Scan for the cell matching the given text and deliver its [x, y] coordinate at center. 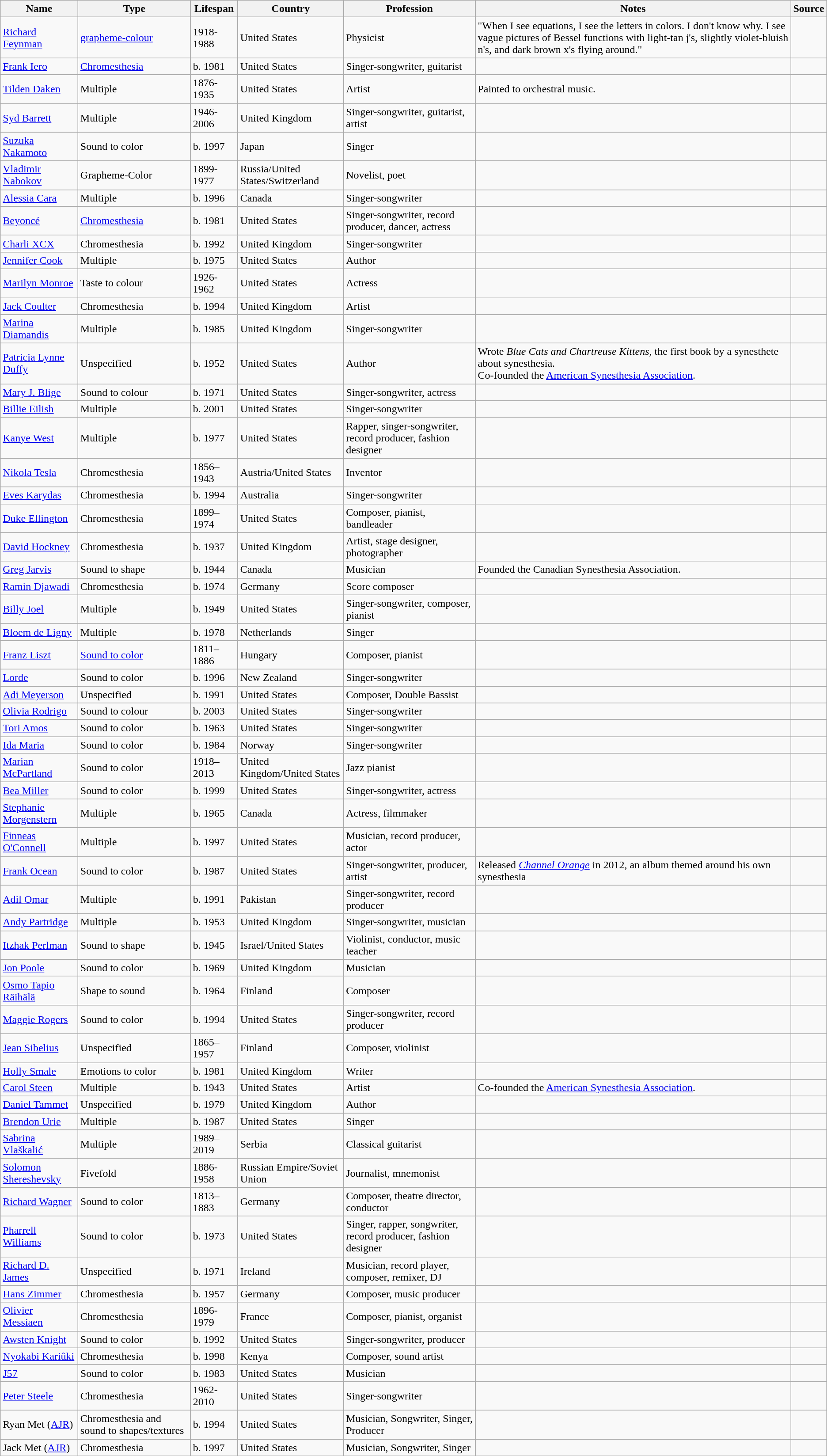
Itzhak Perlman [39, 945]
Actress, filmmaker [410, 813]
Solomon Shereshevsky [39, 1173]
Profession [410, 9]
b. 1984 [214, 745]
Composer, music producer [410, 1294]
Frank Iero [39, 66]
Mary J. Blige [39, 392]
Notes [633, 9]
b. 1953 [214, 922]
Syd Barrett [39, 118]
b. 1964 [214, 991]
Score composer [410, 586]
Brendon Urie [39, 1121]
Writer [410, 1071]
b. 2003 [214, 711]
b. 1973 [214, 1236]
Released Channel Orange in 2012, an album themed around his own synesthesia [633, 871]
Co-founded the American Synesthesia Association. [633, 1088]
b. 1957 [214, 1294]
b. 2001 [214, 409]
Lifespan [214, 9]
b. 1974 [214, 586]
Composer, pianist, organist [410, 1317]
Patricia Lynne Duffy [39, 364]
Composer, pianist [410, 655]
Osmo Tapio Räihälä [39, 991]
Greg Jarvis [39, 570]
1813–1883 [214, 1202]
Marina Diamandis [39, 329]
Singer-songwriter, guitarist, artist [410, 118]
Beyoncé [39, 221]
David Hockney [39, 547]
Eves Karydas [39, 495]
Founded the Canadian Synesthesia Association. [633, 570]
Fivefold [134, 1173]
Israel/United States [291, 945]
Actress [410, 283]
b. 1965 [214, 813]
Singer-songwriter, producer [410, 1339]
b. 1952 [214, 364]
Holly Smale [39, 1071]
Sabrina Vlaškalić [39, 1144]
b. 1983 [214, 1373]
Vladimir Nabokov [39, 175]
Kenya [291, 1356]
1896-1979 [214, 1317]
b. 1979 [214, 1105]
Pakistan [291, 900]
b. 1944 [214, 570]
Musician, record producer, actor [410, 842]
Country [291, 9]
Novelist, poet [410, 175]
J57 [39, 1373]
Musician, record player, composer, remixer, DJ [410, 1271]
Hans Zimmer [39, 1294]
Emotions to color [134, 1071]
Chromesthesia and sound to shapes/textures [134, 1425]
Type [134, 9]
b. 1977 [214, 438]
b. 1998 [214, 1356]
b. 1937 [214, 547]
Composer, Double Bassist [410, 694]
b. 1999 [214, 791]
Artist, stage designer, photographer [410, 547]
Name [39, 9]
1926-1962 [214, 283]
Bea Miller [39, 791]
United Kingdom/United States [291, 768]
Frank Ocean [39, 871]
Singer-songwriter, guitarist [410, 66]
Peter Steele [39, 1395]
Singer-songwriter, musician [410, 922]
Billie Eilish [39, 409]
Norway [291, 745]
Ireland [291, 1271]
b. 1978 [214, 632]
b. 1963 [214, 728]
Lorde [39, 677]
1876-1935 [214, 89]
1918–2013 [214, 768]
Olivier Messiaen [39, 1317]
Adil Omar [39, 900]
Shape to sound [134, 991]
Source [808, 9]
Franz Liszt [39, 655]
Singer, rapper, songwriter, record producer, fashion designer [410, 1236]
Bloem de Ligny [39, 632]
Pharrell Williams [39, 1236]
Jack Coulter [39, 306]
Alessia Cara [39, 198]
b. 1969 [214, 968]
Marian McPartland [39, 768]
Musician, Songwriter, Singer, Producer [410, 1425]
Marilyn Monroe [39, 283]
1899-1977 [214, 175]
Jazz pianist [410, 768]
Painted to orchestral music. [633, 89]
Adi Meyerson [39, 694]
b. 1943 [214, 1088]
Russian Empire/Soviet Union [291, 1173]
Journalist, mnemonist [410, 1173]
Finneas O'Connell [39, 842]
1856–1943 [214, 473]
1865–1957 [214, 1048]
Austria/United States [291, 473]
Richard D. James [39, 1271]
Jean Sibelius [39, 1048]
Nikola Tesla [39, 473]
Olivia Rodrigo [39, 711]
1946-2006 [214, 118]
France [291, 1317]
1899–1974 [214, 518]
Musician, Songwriter, Singer [410, 1447]
Composer, pianist, bandleader [410, 518]
Jack Met (AJR) [39, 1447]
Jon Poole [39, 968]
1918-1988 [214, 38]
Singer-songwriter, composer, pianist [410, 609]
Stephanie Morgenstern [39, 813]
1811–1886 [214, 655]
Billy Joel [39, 609]
Hungary [291, 655]
Japan [291, 147]
Jennifer Cook [39, 260]
Composer [410, 991]
Wrote Blue Cats and Chartreuse Kittens, the first book by a synesthete about synesthesia.Co-founded the American Synesthesia Association. [633, 364]
b. 1949 [214, 609]
Grapheme-Color [134, 175]
Inventor [410, 473]
Ramin Djawadi [39, 586]
Ryan Met (AJR) [39, 1425]
Kanye West [39, 438]
b. 1945 [214, 945]
Andy Partridge [39, 922]
Violinist, conductor, music teacher [410, 945]
Composer, sound artist [410, 1356]
Ida Maria [39, 745]
Classical guitarist [410, 1144]
Physicist [410, 38]
Daniel Tammet [39, 1105]
Duke Ellington [39, 518]
Tori Amos [39, 728]
New Zealand [291, 677]
Suzuka Nakamoto [39, 147]
Rapper, singer-songwriter, record producer, fashion designer [410, 438]
Awsten Knight [39, 1339]
Maggie Rogers [39, 1019]
1962-2010 [214, 1395]
Tilden Daken [39, 89]
Netherlands [291, 632]
Australia [291, 495]
Richard Wagner [39, 1202]
Taste to colour [134, 283]
Richard Feynman [39, 38]
Singer-songwriter, record producer, dancer, actress [410, 221]
Russia/United States/Switzerland [291, 175]
Charli XCX [39, 243]
Singer-songwriter, producer, artist [410, 871]
1989–2019 [214, 1144]
Composer, violinist [410, 1048]
b. 1985 [214, 329]
Carol Steen [39, 1088]
Serbia [291, 1144]
grapheme-colour [134, 38]
Nyokabi Kariûki [39, 1356]
Composer, theatre director, conductor [410, 1202]
b. 1975 [214, 260]
1886-1958 [214, 1173]
